Capture the cell that displays the provided text and extract its (x, y) central coordinate. 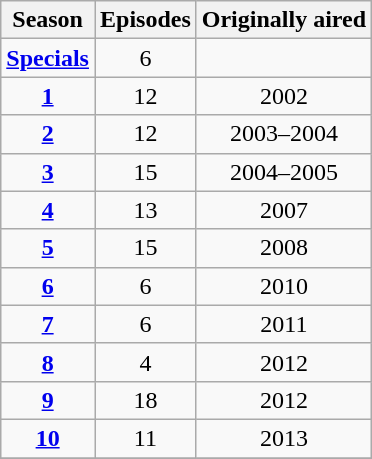
2004–2005 (284, 172)
8 (48, 362)
2008 (284, 248)
Specials (48, 58)
2007 (284, 210)
13 (145, 210)
2011 (284, 324)
2002 (284, 96)
2013 (284, 438)
18 (145, 400)
Episodes (145, 20)
9 (48, 400)
2003–2004 (284, 134)
5 (48, 248)
11 (145, 438)
3 (48, 172)
Originally aired (284, 20)
2010 (284, 286)
Season (48, 20)
7 (48, 324)
10 (48, 438)
2 (48, 134)
1 (48, 96)
